Detect which cell encompasses the target text, then output its (x, y) center coordinate. 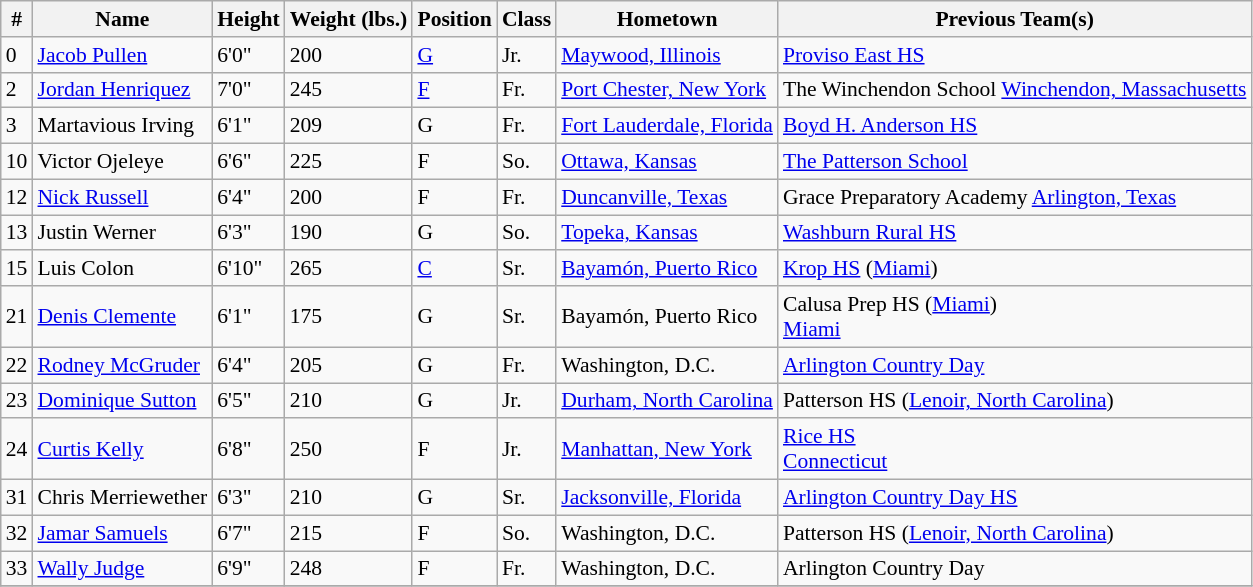
Weight (lbs.) (349, 19)
245 (349, 90)
13 (17, 233)
175 (349, 316)
Durham, North Carolina (667, 401)
6'6" (248, 162)
7'0" (248, 90)
225 (349, 162)
Fort Lauderdale, Florida (667, 126)
10 (17, 162)
209 (349, 126)
Chris Merriewether (122, 498)
3 (17, 126)
Manhattan, New York (667, 450)
Position (454, 19)
190 (349, 233)
Port Chester, New York (667, 90)
Krop HS (Miami) (1014, 269)
22 (17, 365)
Luis Colon (122, 269)
Calusa Prep HS (Miami)Miami (1014, 316)
2 (17, 90)
Name (122, 19)
205 (349, 365)
The Patterson School (1014, 162)
Jacob Pullen (122, 55)
6'5" (248, 401)
Justin Werner (122, 233)
Arlington Country Day HS (1014, 498)
33 (17, 569)
Proviso East HS (1014, 55)
Duncanville, Texas (667, 197)
12 (17, 197)
Previous Team(s) (1014, 19)
Nick Russell (122, 197)
248 (349, 569)
21 (17, 316)
32 (17, 533)
250 (349, 450)
Topeka, Kansas (667, 233)
Victor Ojeleye (122, 162)
Jacksonville, Florida (667, 498)
The Winchendon School Winchendon, Massachusetts (1014, 90)
6'8" (248, 450)
Denis Clemente (122, 316)
Dominique Sutton (122, 401)
6'9" (248, 569)
Ottawa, Kansas (667, 162)
31 (17, 498)
Martavious Irving (122, 126)
Rice HSConnecticut (1014, 450)
Washburn Rural HS (1014, 233)
Class (526, 19)
Boyd H. Anderson HS (1014, 126)
C (454, 269)
Wally Judge (122, 569)
0 (17, 55)
24 (17, 450)
15 (17, 269)
Hometown (667, 19)
6'7" (248, 533)
# (17, 19)
Grace Preparatory Academy Arlington, Texas (1014, 197)
Jordan Henriquez (122, 90)
Rodney McGruder (122, 365)
265 (349, 269)
215 (349, 533)
Curtis Kelly (122, 450)
6'10" (248, 269)
6'0" (248, 55)
23 (17, 401)
Maywood, Illinois (667, 55)
Height (248, 19)
Jamar Samuels (122, 533)
